Return the (x, y) coordinate for the center point of the cell that contains the specified text.  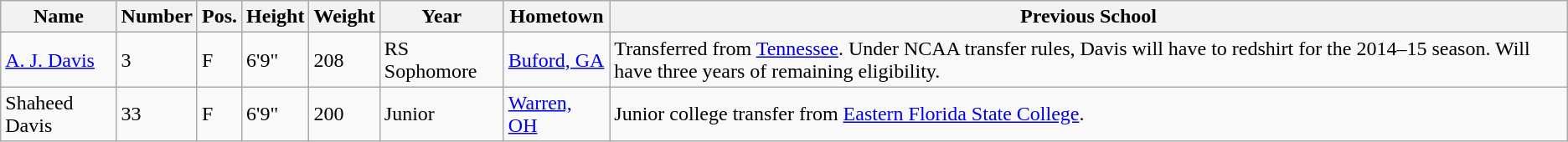
Name (59, 17)
33 (157, 114)
RS Sophomore (441, 60)
Height (276, 17)
Junior college transfer from Eastern Florida State College. (1089, 114)
Shaheed Davis (59, 114)
Buford, GA (556, 60)
Pos. (219, 17)
Junior (441, 114)
Weight (344, 17)
Hometown (556, 17)
Year (441, 17)
3 (157, 60)
Previous School (1089, 17)
Warren, OH (556, 114)
Number (157, 17)
208 (344, 60)
200 (344, 114)
A. J. Davis (59, 60)
